For the text-containing cell, return its midpoint in (x, y) coordinate format. 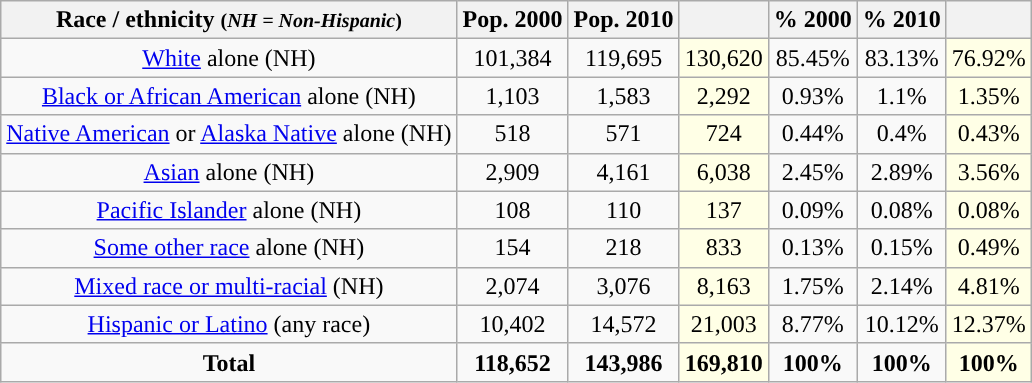
154 (512, 248)
101,384 (512, 58)
1.35% (988, 96)
724 (724, 134)
1.75% (812, 286)
518 (512, 134)
1,103 (512, 96)
Asian alone (NH) (229, 172)
108 (512, 210)
119,695 (624, 58)
% 2010 (902, 20)
2.89% (902, 172)
3.56% (988, 172)
10,402 (512, 324)
0.44% (812, 134)
110 (624, 210)
833 (724, 248)
1,583 (624, 96)
143,986 (624, 362)
0.49% (988, 248)
4,161 (624, 172)
8.77% (812, 324)
218 (624, 248)
8,163 (724, 286)
10.12% (902, 324)
0.4% (902, 134)
White alone (NH) (229, 58)
0.09% (812, 210)
85.45% (812, 58)
2,292 (724, 96)
2,909 (512, 172)
% 2000 (812, 20)
Race / ethnicity (NH = Non-Hispanic) (229, 20)
Pop. 2000 (512, 20)
Mixed race or multi-racial (NH) (229, 286)
0.93% (812, 96)
0.15% (902, 248)
Pacific Islander alone (NH) (229, 210)
2.45% (812, 172)
83.13% (902, 58)
137 (724, 210)
4.81% (988, 286)
571 (624, 134)
Native American or Alaska Native alone (NH) (229, 134)
2.14% (902, 286)
Pop. 2010 (624, 20)
Total (229, 362)
Some other race alone (NH) (229, 248)
21,003 (724, 324)
12.37% (988, 324)
0.43% (988, 134)
Hispanic or Latino (any race) (229, 324)
Black or African American alone (NH) (229, 96)
76.92% (988, 58)
130,620 (724, 58)
2,074 (512, 286)
118,652 (512, 362)
14,572 (624, 324)
169,810 (724, 362)
1.1% (902, 96)
0.13% (812, 248)
6,038 (724, 172)
3,076 (624, 286)
